Capture the cell that displays the provided text and extract its (X, Y) central coordinate. 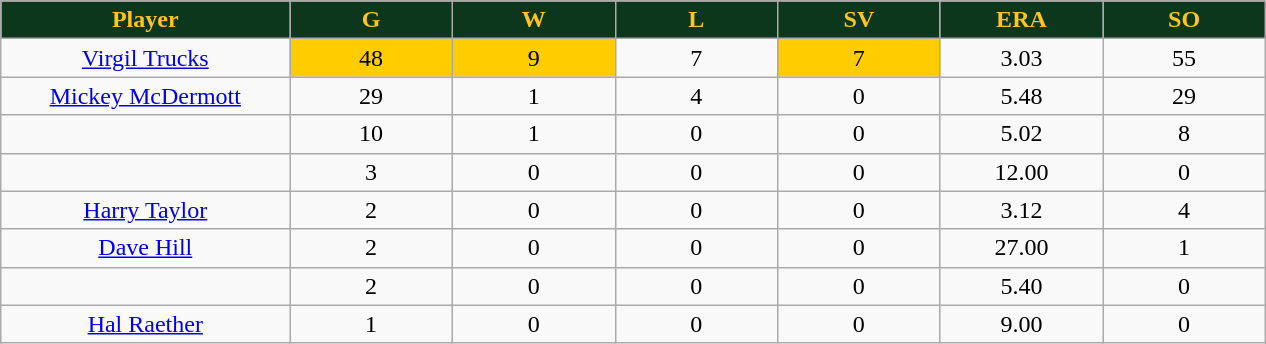
3.03 (1022, 58)
9 (534, 58)
L (696, 20)
Harry Taylor (146, 210)
9.00 (1022, 324)
5.48 (1022, 96)
SO (1184, 20)
Virgil Trucks (146, 58)
27.00 (1022, 248)
12.00 (1022, 172)
3 (372, 172)
5.40 (1022, 286)
W (534, 20)
Hal Raether (146, 324)
ERA (1022, 20)
3.12 (1022, 210)
5.02 (1022, 134)
10 (372, 134)
Player (146, 20)
48 (372, 58)
SV (860, 20)
G (372, 20)
Dave Hill (146, 248)
8 (1184, 134)
Mickey McDermott (146, 96)
55 (1184, 58)
